Capture the cell that displays the provided text and extract its (x, y) central coordinate. 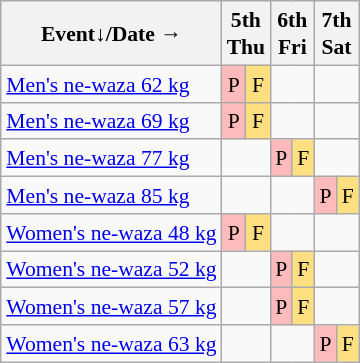
Men's ne-waza 69 kg (111, 120)
Women's ne-waza 63 kg (111, 344)
Event↓/Date → (111, 33)
6thFri (292, 33)
Men's ne-waza 85 kg (111, 194)
Men's ne-waza 62 kg (111, 84)
Men's ne-waza 77 kg (111, 158)
7thSat (336, 33)
Women's ne-waza 57 kg (111, 306)
Women's ne-waza 48 kg (111, 232)
Women's ne-waza 52 kg (111, 268)
5thThu (246, 33)
